Return [X, Y] of the center of cell containing provided text 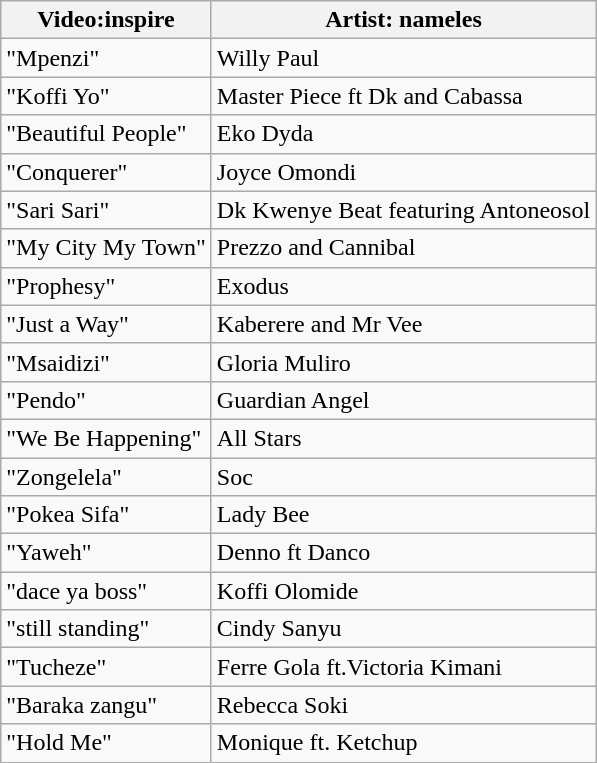
"Sari Sari" [106, 210]
Rebecca Soki [403, 705]
Artist: nameles [403, 20]
Lady Bee [403, 515]
"Tucheze" [106, 667]
Guardian Angel [403, 400]
Kaberere and Mr Vee [403, 324]
Denno ft Danco [403, 553]
"Zongelela" [106, 477]
Eko Dyda [403, 134]
Prezzo and Cannibal [403, 248]
Gloria Muliro [403, 362]
"dace ya boss" [106, 591]
"still standing" [106, 629]
"Conquerer" [106, 172]
Soc [403, 477]
"Mpenzi" [106, 58]
"My City My Town" [106, 248]
Exodus [403, 286]
Video:inspire [106, 20]
"We Be Happening" [106, 438]
"Prophesy" [106, 286]
Master Piece ft Dk and Cabassa [403, 96]
"Beautiful People" [106, 134]
"Pendo" [106, 400]
"Just a Way" [106, 324]
Koffi Olomide [403, 591]
"Hold Me" [106, 743]
"Baraka zangu" [106, 705]
"Pokea Sifa" [106, 515]
Ferre Gola ft.Victoria Kimani [403, 667]
Cindy Sanyu [403, 629]
Dk Kwenye Beat featuring Antoneosol [403, 210]
Monique ft. Ketchup [403, 743]
All Stars [403, 438]
"Yaweh" [106, 553]
"Koffi Yo" [106, 96]
"Msaidizi" [106, 362]
Joyce Omondi [403, 172]
Willy Paul [403, 58]
